Scan for the cell matching the given text and deliver its [X, Y] coordinate at center. 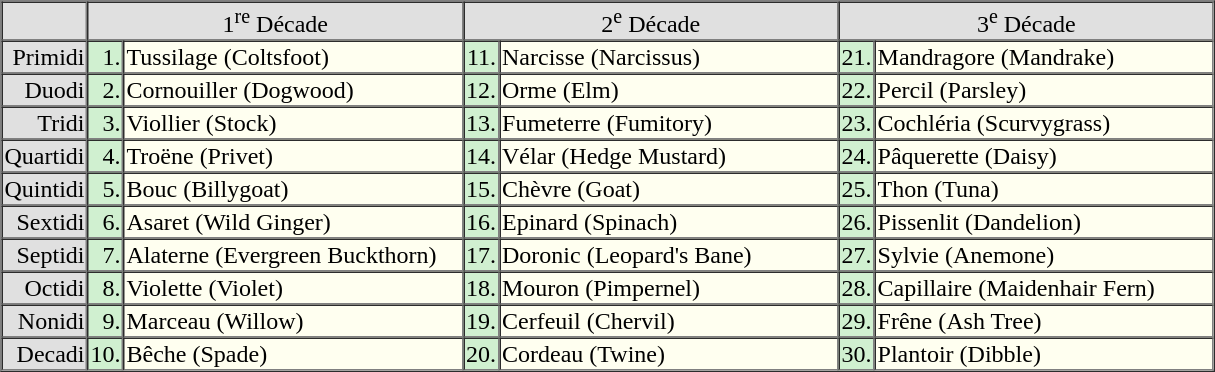
Cordeau (Twine) [669, 354]
Bouc (Billygoat) [294, 190]
Quintidi [45, 190]
2. [106, 90]
Cornouiller (Dogwood) [294, 90]
Sextidi [45, 222]
12. [481, 90]
Sylvie (Anemone) [1045, 256]
14. [481, 156]
Vélar (Hedge Mustard) [669, 156]
Decadi [45, 354]
Frêne (Ash Tree) [1045, 322]
Tussilage (Coltsfoot) [294, 58]
2e Décade [651, 22]
30. [857, 354]
Doronic (Leopard's Bane) [669, 256]
5. [106, 190]
1. [106, 58]
Capillaire (Maidenhair Fern) [1045, 288]
Troëne (Privet) [294, 156]
Chèvre (Goat) [669, 190]
17. [481, 256]
Viollier (Stock) [294, 124]
29. [857, 322]
Duodi [45, 90]
Nonidi [45, 322]
Mandragore (Mandrake) [1045, 58]
1re Décade [276, 22]
19. [481, 322]
20. [481, 354]
Cochléria (Scurvygrass) [1045, 124]
18. [481, 288]
Violette (Violet) [294, 288]
8. [106, 288]
3e Décade [1027, 22]
Septidi [45, 256]
4. [106, 156]
Asaret (Wild Ginger) [294, 222]
7. [106, 256]
Pissenlit (Dandelion) [1045, 222]
Thon (Tuna) [1045, 190]
10. [106, 354]
3. [106, 124]
Quartidi [45, 156]
Pâquerette (Daisy) [1045, 156]
15. [481, 190]
Epinard (Spinach) [669, 222]
Narcisse (Narcissus) [669, 58]
9. [106, 322]
13. [481, 124]
Tridi [45, 124]
25. [857, 190]
23. [857, 124]
Cerfeuil (Chervil) [669, 322]
21. [857, 58]
Percil (Parsley) [1045, 90]
Fumeterre (Fumitory) [669, 124]
Marceau (Willow) [294, 322]
26. [857, 222]
Mouron (Pimpernel) [669, 288]
27. [857, 256]
11. [481, 58]
Bêche (Spade) [294, 354]
24. [857, 156]
Orme (Elm) [669, 90]
6. [106, 222]
Octidi [45, 288]
Alaterne (Evergreen Buckthorn) [294, 256]
Plantoir (Dibble) [1045, 354]
22. [857, 90]
Primidi [45, 58]
28. [857, 288]
16. [481, 222]
